Determine the (X, Y) coordinate at the center of the cell enclosing the given text.  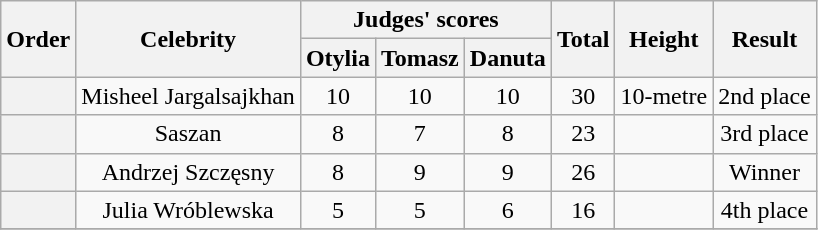
Danuta (508, 58)
7 (420, 134)
Otylia (338, 58)
Misheel Jargalsajkhan (188, 96)
4th place (765, 210)
23 (583, 134)
Judges' scores (426, 20)
6 (508, 210)
Order (38, 39)
Height (664, 39)
2nd place (765, 96)
Celebrity (188, 39)
26 (583, 172)
Julia Wróblewska (188, 210)
Result (765, 39)
Andrzej Szczęsny (188, 172)
30 (583, 96)
Saszan (188, 134)
Winner (765, 172)
3rd place (765, 134)
Total (583, 39)
Tomasz (420, 58)
10-metre (664, 96)
16 (583, 210)
